Determine the [x, y] coordinate at the center of the cell enclosing the given text.  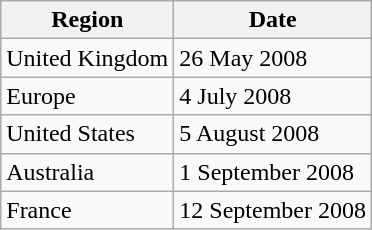
Australia [88, 172]
1 September 2008 [273, 172]
United Kingdom [88, 58]
Region [88, 20]
Date [273, 20]
United States [88, 134]
Europe [88, 96]
France [88, 210]
4 July 2008 [273, 96]
26 May 2008 [273, 58]
12 September 2008 [273, 210]
5 August 2008 [273, 134]
